Detect which cell encompasses the target text, then output its [X, Y] center coordinate. 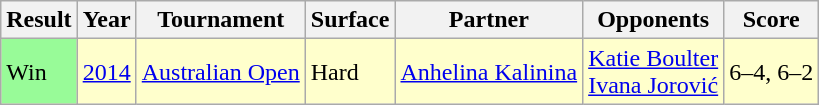
Year [106, 20]
Result [39, 20]
Opponents [654, 20]
2014 [106, 72]
Anhelina Kalinina [489, 72]
Hard [350, 72]
Win [39, 72]
Partner [489, 20]
Tournament [220, 20]
Australian Open [220, 72]
Katie Boulter Ivana Jorović [654, 72]
6–4, 6–2 [772, 72]
Score [772, 20]
Surface [350, 20]
